Detect which cell encompasses the target text, then output its [X, Y] center coordinate. 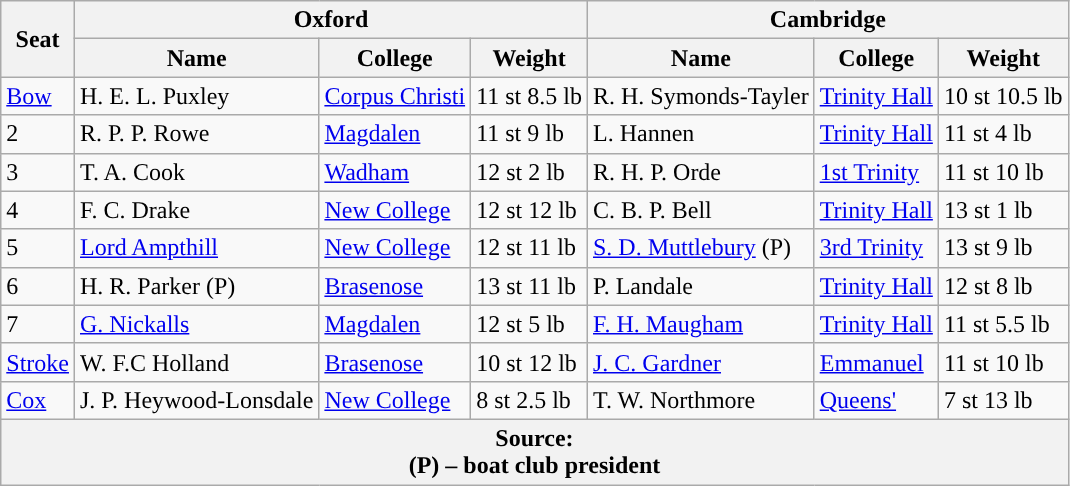
4 [38, 210]
3 [38, 172]
J. C. Gardner [700, 362]
6 [38, 286]
13 st 11 lb [530, 286]
1st Trinity [876, 172]
Cambridge [828, 20]
Source:(P) – boat club president [534, 452]
Oxford [330, 20]
W. F.C Holland [196, 362]
12 st 8 lb [1003, 286]
12 st 12 lb [530, 210]
5 [38, 248]
10 st 12 lb [530, 362]
11 st 9 lb [530, 134]
C. B. P. Bell [700, 210]
7 [38, 324]
R. H. Symonds-Tayler [700, 96]
Seat [38, 39]
S. D. Muttlebury (P) [700, 248]
F. H. Maugham [700, 324]
12 st 11 lb [530, 248]
Bow [38, 96]
J. P. Heywood-Lonsdale [196, 400]
Lord Ampthill [196, 248]
H. R. Parker (P) [196, 286]
L. Hannen [700, 134]
2 [38, 134]
T. W. Northmore [700, 400]
8 st 2.5 lb [530, 400]
Stroke [38, 362]
12 st 2 lb [530, 172]
Corpus Christi [395, 96]
11 st 8.5 lb [530, 96]
P. Landale [700, 286]
Cox [38, 400]
12 st 5 lb [530, 324]
F. C. Drake [196, 210]
13 st 9 lb [1003, 248]
T. A. Cook [196, 172]
11 st 5.5 lb [1003, 324]
7 st 13 lb [1003, 400]
H. E. L. Puxley [196, 96]
G. Nickalls [196, 324]
Wadham [395, 172]
R. H. P. Orde [700, 172]
10 st 10.5 lb [1003, 96]
11 st 4 lb [1003, 134]
Queens' [876, 400]
R. P. P. Rowe [196, 134]
13 st 1 lb [1003, 210]
Emmanuel [876, 362]
3rd Trinity [876, 248]
